From the cell containing the given text, extract its center point as [x, y] coordinate. 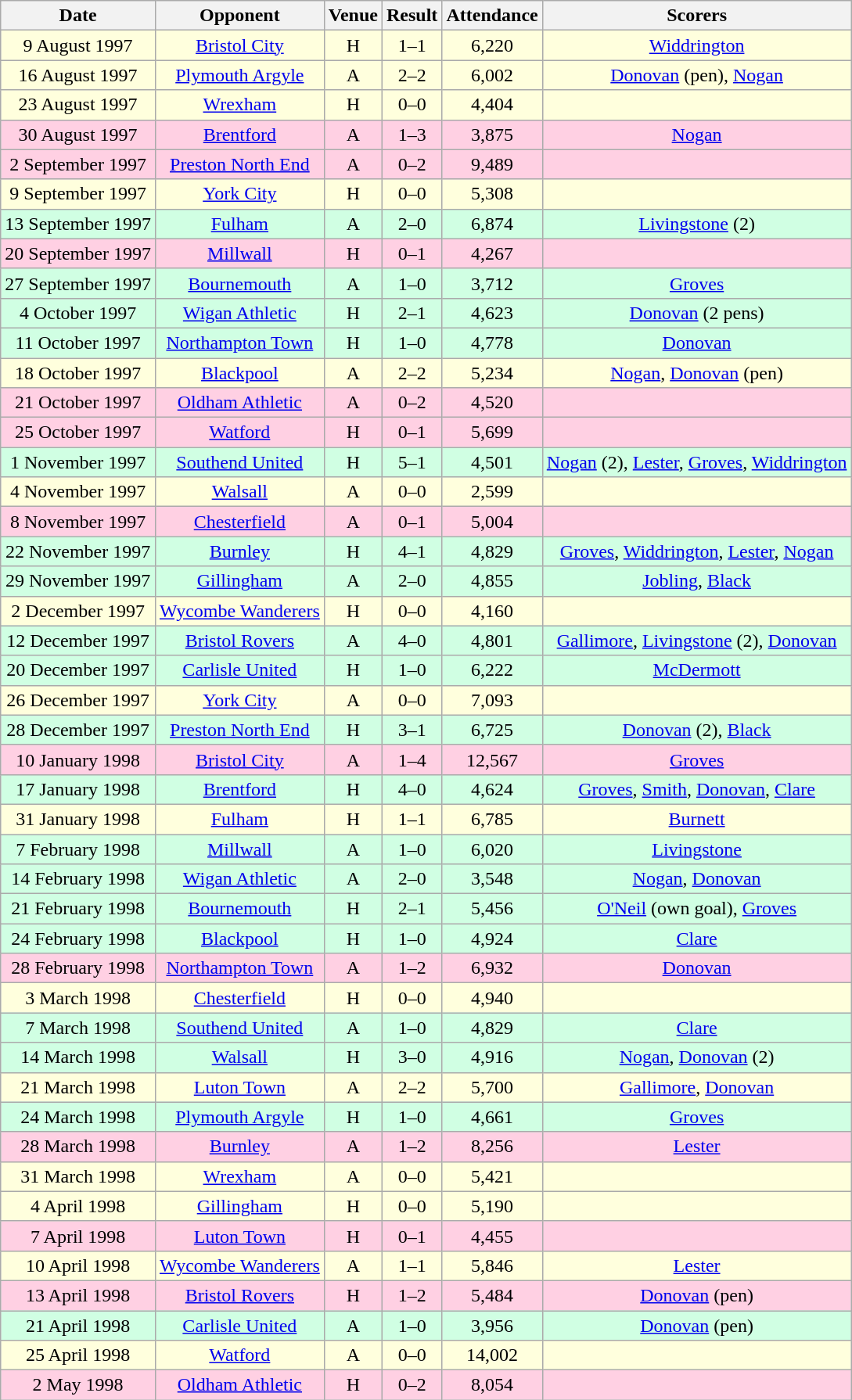
28 December 1997 [78, 730]
17 January 1998 [78, 789]
8 November 1997 [78, 522]
21 March 1998 [78, 1087]
3,712 [492, 283]
5–1 [412, 462]
10 January 1998 [78, 759]
4,404 [492, 105]
28 February 1998 [78, 968]
4,267 [492, 253]
4,924 [492, 939]
14 March 1998 [78, 1057]
Result [412, 16]
26 December 1997 [78, 700]
Widdrington [696, 45]
31 January 1998 [78, 819]
4 April 1998 [78, 1206]
5,308 [492, 194]
25 October 1997 [78, 433]
Nogan, Donovan (2) [696, 1057]
3,548 [492, 879]
27 September 1997 [78, 283]
9 August 1997 [78, 45]
23 August 1997 [78, 105]
Groves, Widdrington, Lester, Nogan [696, 551]
24 February 1998 [78, 939]
29 November 1997 [78, 581]
3 March 1998 [78, 998]
30 August 1997 [78, 135]
7 March 1998 [78, 1028]
6,020 [492, 849]
Opponent [239, 16]
8,054 [492, 1385]
11 October 1997 [78, 343]
4,940 [492, 998]
25 April 1998 [78, 1355]
5,234 [492, 373]
6,222 [492, 670]
Jobling, Black [696, 581]
5,421 [492, 1176]
21 April 1998 [78, 1326]
Venue [353, 16]
Donovan (2 pens) [696, 313]
4,855 [492, 581]
22 November 1997 [78, 551]
Scorers [696, 16]
5,456 [492, 909]
3–0 [412, 1057]
4 November 1997 [78, 492]
16 August 1997 [78, 75]
4,455 [492, 1236]
28 March 1998 [78, 1147]
Attendance [492, 16]
4,801 [492, 641]
4–1 [412, 551]
6,220 [492, 45]
Nogan (2), Lester, Groves, Widdrington [696, 462]
9,489 [492, 164]
4,916 [492, 1057]
4,520 [492, 403]
1–3 [412, 135]
7 April 1998 [78, 1236]
18 October 1997 [78, 373]
5,484 [492, 1295]
4,501 [492, 462]
4,661 [492, 1117]
Donovan (pen), Nogan [696, 75]
3,875 [492, 135]
Gallimore, Donovan [696, 1087]
Livingstone (2) [696, 224]
4,160 [492, 611]
6,874 [492, 224]
7,093 [492, 700]
12,567 [492, 759]
8,256 [492, 1147]
13 September 1997 [78, 224]
24 March 1998 [78, 1117]
6,725 [492, 730]
7 February 1998 [78, 849]
4,778 [492, 343]
Groves, Smith, Donovan, Clare [696, 789]
Donovan (2), Black [696, 730]
6,002 [492, 75]
5,846 [492, 1265]
12 December 1997 [78, 641]
4,624 [492, 789]
3–1 [412, 730]
14 February 1998 [78, 879]
McDermott [696, 670]
21 October 1997 [78, 403]
14,002 [492, 1355]
Nogan, Donovan [696, 879]
5,700 [492, 1087]
Nogan, Donovan (pen) [696, 373]
O'Neil (own goal), Groves [696, 909]
6,785 [492, 819]
Burnett [696, 819]
2 May 1998 [78, 1385]
10 April 1998 [78, 1265]
Livingstone [696, 849]
2 September 1997 [78, 164]
6,932 [492, 968]
2,599 [492, 492]
31 March 1998 [78, 1176]
Date [78, 16]
1–4 [412, 759]
20 December 1997 [78, 670]
9 September 1997 [78, 194]
5,004 [492, 522]
13 April 1998 [78, 1295]
Nogan [696, 135]
Gallimore, Livingstone (2), Donovan [696, 641]
4 October 1997 [78, 313]
5,699 [492, 433]
5,190 [492, 1206]
20 September 1997 [78, 253]
3,956 [492, 1326]
4,623 [492, 313]
21 February 1998 [78, 909]
1 November 1997 [78, 462]
2 December 1997 [78, 611]
